Return the [x, y] coordinate for the center point of the cell that contains the specified text.  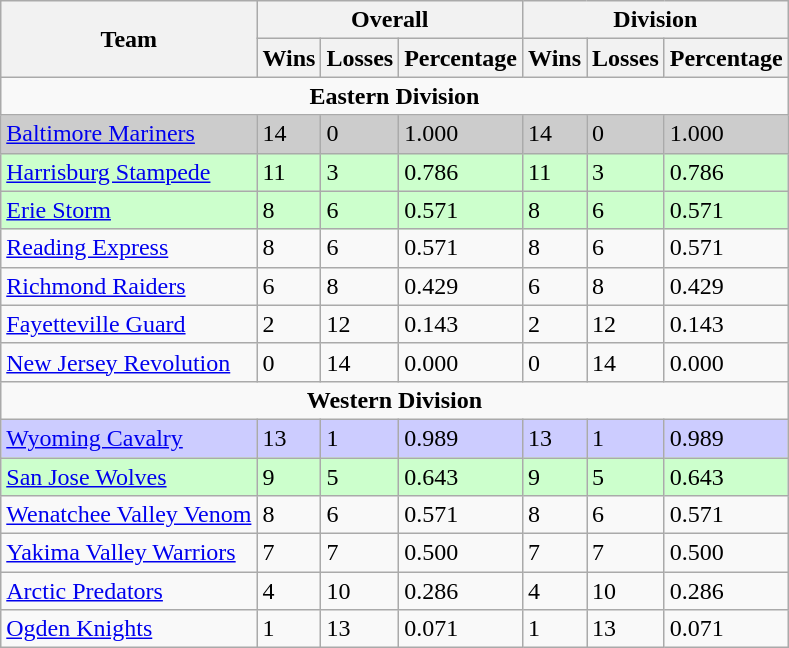
Reading Express [129, 248]
Division [656, 20]
Team [129, 39]
Fayetteville Guard [129, 324]
Wyoming Cavalry [129, 438]
New Jersey Revolution [129, 362]
Erie Storm [129, 210]
Ogden Knights [129, 629]
Wenatchee Valley Venom [129, 515]
Richmond Raiders [129, 286]
Eastern Division [394, 96]
Overall [390, 20]
Baltimore Mariners [129, 134]
Harrisburg Stampede [129, 172]
San Jose Wolves [129, 477]
Western Division [394, 400]
Yakima Valley Warriors [129, 553]
Arctic Predators [129, 591]
